For the text-containing cell, return its midpoint in [x, y] coordinate format. 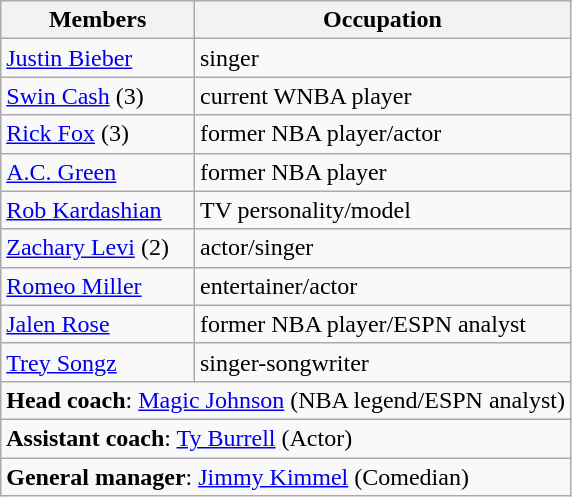
General manager: Jimmy Kimmel (Comedian) [286, 477]
actor/singer [382, 248]
A.C. Green [98, 172]
Assistant coach: Ty Burrell (Actor) [286, 438]
Justin Bieber [98, 58]
Trey Songz [98, 362]
entertainer/actor [382, 286]
Head coach: Magic Johnson (NBA legend/ESPN analyst) [286, 400]
former NBA player/ESPN analyst [382, 324]
Rob Kardashian [98, 210]
singer-songwriter [382, 362]
Rick Fox (3) [98, 134]
current WNBA player [382, 96]
Romeo Miller [98, 286]
singer [382, 58]
Members [98, 20]
Jalen Rose [98, 324]
Zachary Levi (2) [98, 248]
TV personality/model [382, 210]
Swin Cash (3) [98, 96]
former NBA player/actor [382, 134]
Occupation [382, 20]
former NBA player [382, 172]
